Find where the given text appears and provide that cell's center as (x, y) coordinate. 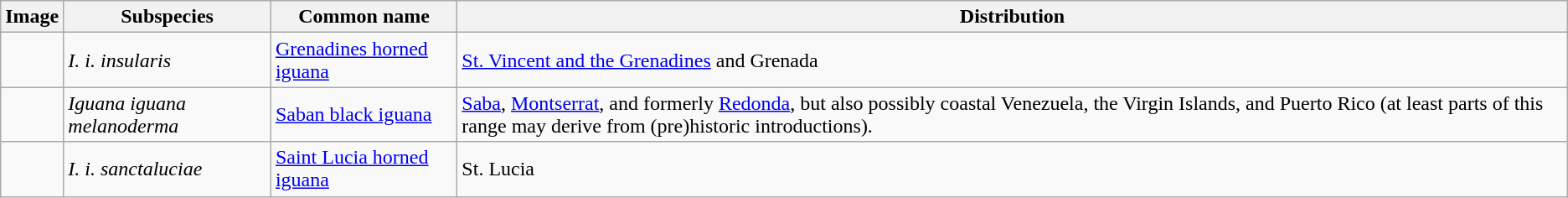
Saint Lucia horned iguana (364, 169)
St. Lucia (1012, 169)
Grenadines horned iguana (364, 60)
I. i. insularis (168, 60)
Image (32, 17)
Common name (364, 17)
I. i. sanctaluciae (168, 169)
Saban black iguana (364, 114)
St. Vincent and the Grenadines and Grenada (1012, 60)
Distribution (1012, 17)
Iguana iguana melanoderma (168, 114)
Subspecies (168, 17)
